Search for the cell housing the specified text and yield its [x, y] center coordinate. 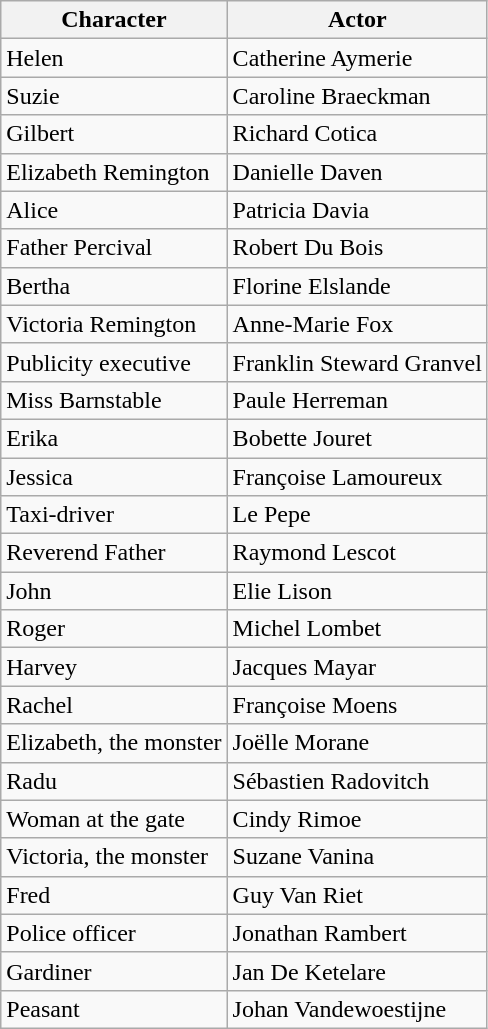
Paule Herreman [357, 400]
Caroline Braeckman [357, 96]
Cindy Rimoe [357, 819]
Jacques Mayar [357, 667]
Catherine Aymerie [357, 58]
Miss Barnstable [114, 400]
Erika [114, 438]
Fred [114, 895]
Danielle Daven [357, 172]
Police officer [114, 933]
Reverend Father [114, 553]
Suzane Vanina [357, 857]
Sébastien Radovitch [357, 781]
Guy Van Riet [357, 895]
Florine Elslande [357, 286]
John [114, 591]
Victoria, the monster [114, 857]
Taxi-driver [114, 515]
Woman at the gate [114, 819]
Gilbert [114, 134]
Joëlle Morane [357, 743]
Helen [114, 58]
Harvey [114, 667]
Suzie [114, 96]
Elizabeth Remington [114, 172]
Peasant [114, 1009]
Le Pepe [357, 515]
Françoise Moens [357, 705]
Bertha [114, 286]
Actor [357, 20]
Father Percival [114, 248]
Character [114, 20]
Johan Vandewoestijne [357, 1009]
Bobette Jouret [357, 438]
Jan De Ketelare [357, 971]
Radu [114, 781]
Robert Du Bois [357, 248]
Michel Lombet [357, 629]
Victoria Remington [114, 324]
Jonathan Rambert [357, 933]
Patricia Davia [357, 210]
Jessica [114, 477]
Elie Lison [357, 591]
Elizabeth, the monster [114, 743]
Gardiner [114, 971]
Publicity executive [114, 362]
Alice [114, 210]
Richard Cotica [357, 134]
Franklin Steward Granvel [357, 362]
Françoise Lamoureux [357, 477]
Raymond Lescot [357, 553]
Roger [114, 629]
Rachel [114, 705]
Anne-Marie Fox [357, 324]
